Return the [X, Y] coordinate for the center point of the cell that contains the specified text.  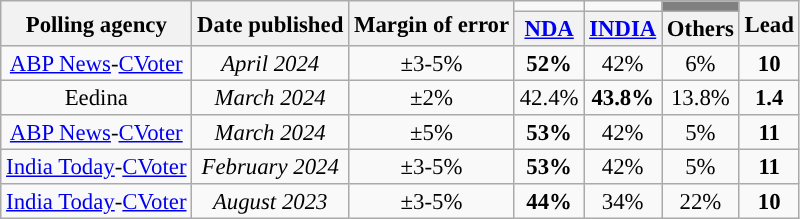
44% [548, 202]
±2% [432, 98]
1.4 [769, 98]
Lead [769, 24]
Others [701, 30]
6% [701, 64]
April 2024 [270, 64]
±5% [432, 132]
43.8% [623, 98]
August 2023 [270, 202]
NDA [548, 30]
INDIA [623, 30]
34% [623, 202]
22% [701, 202]
42.4% [548, 98]
Margin of error [432, 24]
Eedina [96, 98]
52% [548, 64]
Date published [270, 24]
Polling agency [96, 24]
February 2024 [270, 168]
13.8% [701, 98]
